For the text-containing cell, return its midpoint in [x, y] coordinate format. 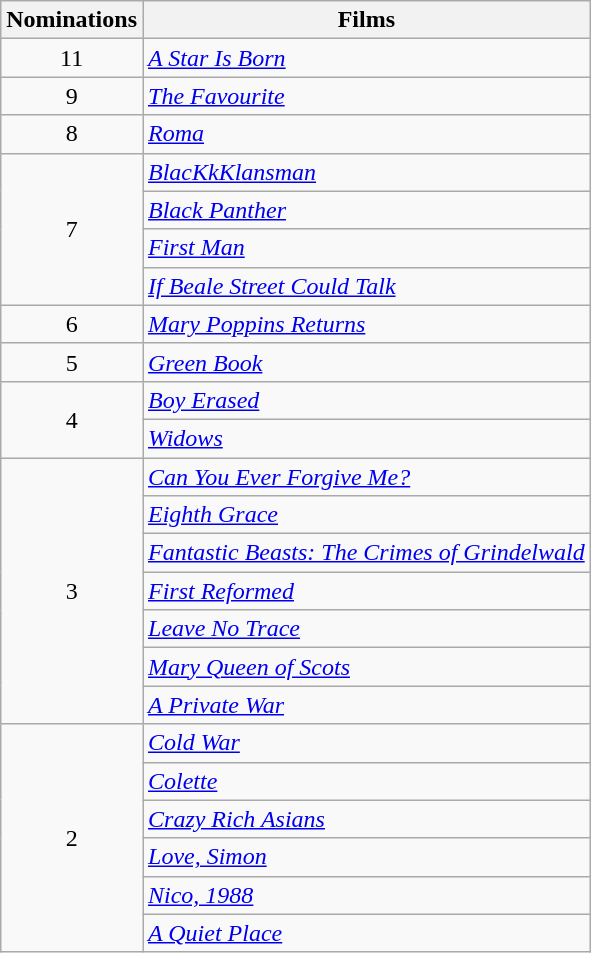
Nominations [72, 20]
Cold War [366, 743]
Fantastic Beasts: The Crimes of Grindelwald [366, 553]
Films [366, 20]
4 [72, 419]
Eighth Grace [366, 515]
Boy Erased [366, 400]
Black Panther [366, 210]
5 [72, 362]
Mary Poppins Returns [366, 324]
If Beale Street Could Talk [366, 286]
3 [72, 591]
2 [72, 838]
Love, Simon [366, 857]
Colette [366, 781]
A Quiet Place [366, 933]
Widows [366, 438]
Can You Ever Forgive Me? [366, 477]
7 [72, 229]
Leave No Trace [366, 629]
9 [72, 96]
6 [72, 324]
8 [72, 134]
The Favourite [366, 96]
A Private War [366, 705]
First Man [366, 248]
BlacKkKlansman [366, 172]
Green Book [366, 362]
A Star Is Born [366, 58]
Roma [366, 134]
Nico, 1988 [366, 895]
Crazy Rich Asians [366, 819]
Mary Queen of Scots [366, 667]
First Reformed [366, 591]
11 [72, 58]
